Locate the cell with the specified text and output its [x, y] center coordinate. 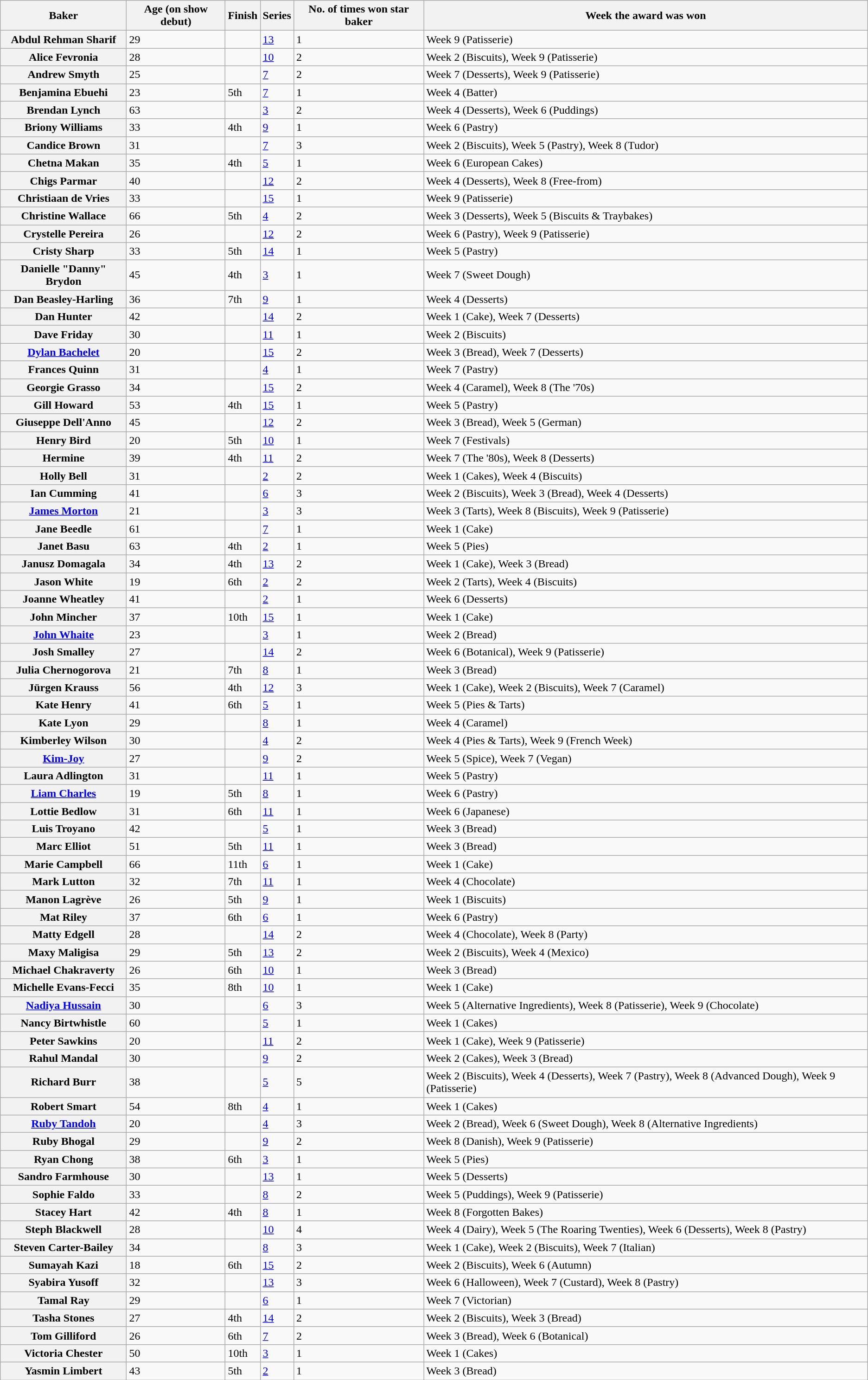
Week 7 (Pastry) [645, 370]
Week 1 (Cakes), Week 4 (Biscuits) [645, 475]
Luis Troyano [64, 829]
Age (on show debut) [176, 16]
50 [176, 1353]
Tom Gilliford [64, 1335]
Steven Carter-Bailey [64, 1247]
Kate Lyon [64, 723]
Mark Lutton [64, 882]
Sumayah Kazi [64, 1265]
Week 1 (Cake), Week 7 (Desserts) [645, 317]
James Morton [64, 511]
Week 3 (Tarts), Week 8 (Biscuits), Week 9 (Patisserie) [645, 511]
Ian Cumming [64, 493]
Tamal Ray [64, 1300]
Week 2 (Cakes), Week 3 (Bread) [645, 1058]
Kate Henry [64, 705]
Week 2 (Biscuits), Week 3 (Bread) [645, 1318]
Week 4 (Dairy), Week 5 (The Roaring Twenties), Week 6 (Desserts), Week 8 (Pastry) [645, 1230]
Andrew Smyth [64, 75]
Dan Beasley-Harling [64, 299]
Joanne Wheatley [64, 599]
43 [176, 1371]
Week 4 (Caramel), Week 8 (The '70s) [645, 387]
Week 1 (Cake), Week 2 (Biscuits), Week 7 (Italian) [645, 1247]
Tasha Stones [64, 1318]
Nadiya Hussain [64, 1005]
Brendan Lynch [64, 110]
Series [277, 16]
Dylan Bachelet [64, 352]
Week 2 (Biscuits), Week 5 (Pastry), Week 8 (Tudor) [645, 145]
Week 4 (Batter) [645, 92]
Lottie Bedlow [64, 811]
Dan Hunter [64, 317]
Jürgen Krauss [64, 687]
Chigs Parmar [64, 180]
Matty Edgell [64, 935]
Week 6 (Desserts) [645, 599]
36 [176, 299]
Week 6 (Botanical), Week 9 (Patisserie) [645, 652]
11th [243, 864]
Candice Brown [64, 145]
Week 2 (Biscuits), Week 9 (Patisserie) [645, 57]
56 [176, 687]
Alice Fevronia [64, 57]
Chetna Makan [64, 163]
Peter Sawkins [64, 1040]
Stacey Hart [64, 1212]
Week 5 (Desserts) [645, 1177]
Week 4 (Desserts) [645, 299]
John Mincher [64, 617]
Giuseppe Dell'Anno [64, 423]
Week 5 (Pies & Tarts) [645, 705]
Yasmin Limbert [64, 1371]
60 [176, 1023]
Briony Williams [64, 128]
Week 4 (Pies & Tarts), Week 9 (French Week) [645, 740]
Julia Chernogorova [64, 670]
Nancy Birtwhistle [64, 1023]
Week 3 (Bread), Week 7 (Desserts) [645, 352]
Sandro Farmhouse [64, 1177]
Week 5 (Alternative Ingredients), Week 8 (Patisserie), Week 9 (Chocolate) [645, 1005]
Marc Elliot [64, 847]
Syabira Yusoff [64, 1283]
John Whaite [64, 635]
Week 1 (Biscuits) [645, 899]
Week 6 (European Cakes) [645, 163]
Week 5 (Spice), Week 7 (Vegan) [645, 758]
Josh Smalley [64, 652]
Week 7 (Victorian) [645, 1300]
Jason White [64, 582]
54 [176, 1106]
Week 8 (Danish), Week 9 (Patisserie) [645, 1142]
61 [176, 528]
Week 4 (Caramel) [645, 723]
Week 1 (Cake), Week 3 (Bread) [645, 564]
Week 7 (Sweet Dough) [645, 276]
Richard Burr [64, 1082]
Week 7 (Festivals) [645, 440]
Rahul Mandal [64, 1058]
53 [176, 405]
Georgie Grasso [64, 387]
Robert Smart [64, 1106]
Finish [243, 16]
40 [176, 180]
Kimberley Wilson [64, 740]
Holly Bell [64, 475]
Ruby Bhogal [64, 1142]
Marie Campbell [64, 864]
Henry Bird [64, 440]
Week 6 (Halloween), Week 7 (Custard), Week 8 (Pastry) [645, 1283]
Sophie Faldo [64, 1194]
Week 2 (Biscuits), Week 6 (Autumn) [645, 1265]
Frances Quinn [64, 370]
Kim-Joy [64, 758]
Manon Lagrève [64, 899]
Michael Chakraverty [64, 970]
Week 1 (Cake), Week 9 (Patisserie) [645, 1040]
39 [176, 458]
Week 2 (Bread) [645, 635]
Danielle "Danny" Brydon [64, 276]
Week 2 (Biscuits), Week 4 (Desserts), Week 7 (Pastry), Week 8 (Advanced Dough), Week 9 (Patisserie) [645, 1082]
Crystelle Pereira [64, 233]
Hermine [64, 458]
Week 5 (Puddings), Week 9 (Patisserie) [645, 1194]
Cristy Sharp [64, 251]
51 [176, 847]
Christiaan de Vries [64, 198]
Week 4 (Chocolate), Week 8 (Party) [645, 935]
Janusz Domagala [64, 564]
Week 2 (Biscuits) [645, 334]
Jane Beedle [64, 528]
Gill Howard [64, 405]
Michelle Evans-Fecci [64, 988]
Week 2 (Bread), Week 6 (Sweet Dough), Week 8 (Alternative Ingredients) [645, 1124]
Week 2 (Biscuits), Week 4 (Mexico) [645, 952]
Dave Friday [64, 334]
Ruby Tandoh [64, 1124]
Week 6 (Pastry), Week 9 (Patisserie) [645, 233]
Week 6 (Japanese) [645, 811]
Janet Basu [64, 546]
No. of times won star baker [359, 16]
Week 3 (Bread), Week 6 (Botanical) [645, 1335]
Week 3 (Desserts), Week 5 (Biscuits & Traybakes) [645, 216]
Week 4 (Desserts), Week 6 (Puddings) [645, 110]
Abdul Rehman Sharif [64, 39]
Liam Charles [64, 793]
Week the award was won [645, 16]
Week 1 (Cake), Week 2 (Biscuits), Week 7 (Caramel) [645, 687]
Week 7 (The '80s), Week 8 (Desserts) [645, 458]
Steph Blackwell [64, 1230]
Week 4 (Chocolate) [645, 882]
Week 4 (Desserts), Week 8 (Free-from) [645, 180]
Week 2 (Tarts), Week 4 (Biscuits) [645, 582]
Benjamina Ebuehi [64, 92]
Week 8 (Forgotten Bakes) [645, 1212]
Mat Riley [64, 917]
Christine Wallace [64, 216]
18 [176, 1265]
Maxy Maligisa [64, 952]
Baker [64, 16]
25 [176, 75]
Laura Adlington [64, 776]
Ryan Chong [64, 1159]
Week 7 (Desserts), Week 9 (Patisserie) [645, 75]
Victoria Chester [64, 1353]
Week 2 (Biscuits), Week 3 (Bread), Week 4 (Desserts) [645, 493]
Week 3 (Bread), Week 5 (German) [645, 423]
